Return the (x, y) coordinate for the center point of the cell that contains the specified text.  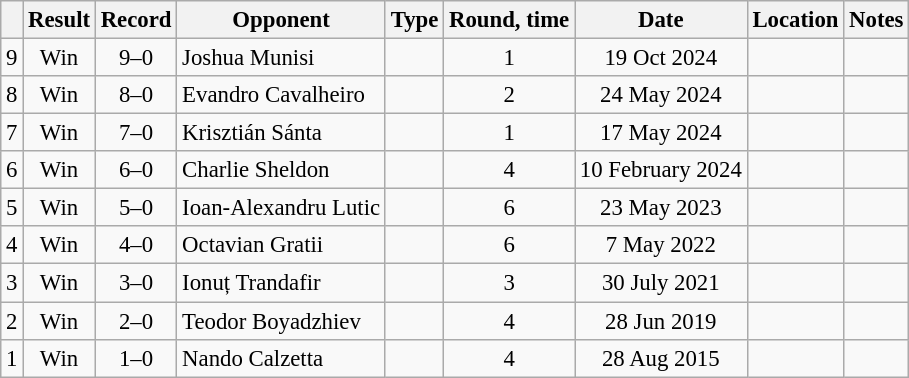
7–0 (136, 133)
9–0 (136, 58)
30 July 2021 (662, 283)
28 Jun 2019 (662, 321)
19 Oct 2024 (662, 58)
8 (12, 95)
9 (12, 58)
4–0 (136, 245)
7 May 2022 (662, 245)
2–0 (136, 321)
Evandro Cavalheiro (282, 95)
Date (662, 20)
Nando Calzetta (282, 358)
Result (60, 20)
Location (796, 20)
10 February 2024 (662, 170)
3–0 (136, 283)
Ionuț Trandafir (282, 283)
1–0 (136, 358)
Record (136, 20)
Krisztián Sánta (282, 133)
Charlie Sheldon (282, 170)
Notes (876, 20)
Opponent (282, 20)
23 May 2023 (662, 208)
5 (12, 208)
Round, time (510, 20)
5–0 (136, 208)
Type (414, 20)
Teodor Boyadzhiev (282, 321)
7 (12, 133)
24 May 2024 (662, 95)
Ioan-Alexandru Lutic (282, 208)
Joshua Munisi (282, 58)
17 May 2024 (662, 133)
6–0 (136, 170)
8–0 (136, 95)
Octavian Gratii (282, 245)
28 Aug 2015 (662, 358)
